Locate the cell with the specified text and output its [x, y] center coordinate. 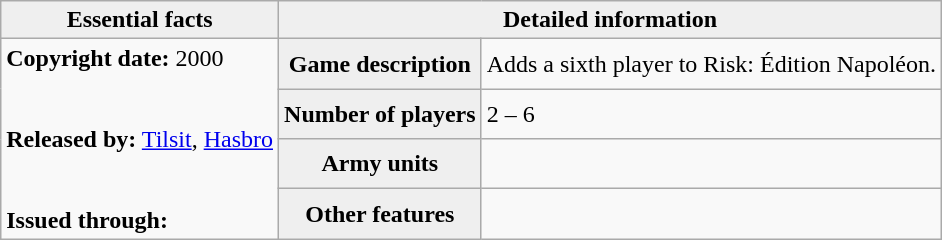
2 – 6 [711, 114]
Number of players [380, 114]
Army units [380, 164]
Adds a sixth player to Risk: Édition Napoléon. [711, 64]
Other features [380, 214]
Copyright date: 2000 Released by: Tilsit, Hasbro Issued through: [140, 139]
Game description [380, 64]
Essential facts [140, 20]
Detailed information [610, 20]
